Return the [X, Y] coordinate for the center point of the cell that contains the specified text.  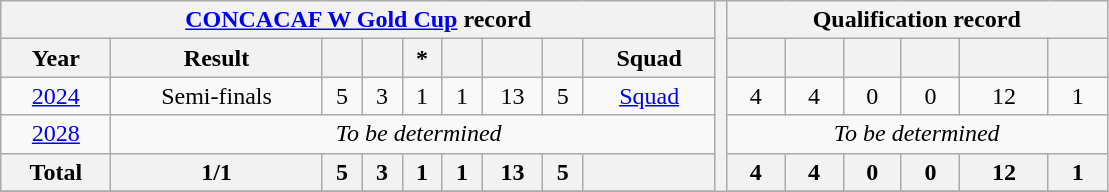
CONCACAF W Gold Cup record [358, 20]
Qualification record [916, 20]
Semi-finals [216, 96]
Total [56, 172]
* [422, 58]
2028 [56, 134]
1/1 [216, 172]
2024 [56, 96]
Year [56, 58]
Result [216, 58]
